Scan for the cell matching the given text and deliver its (X, Y) coordinate at center. 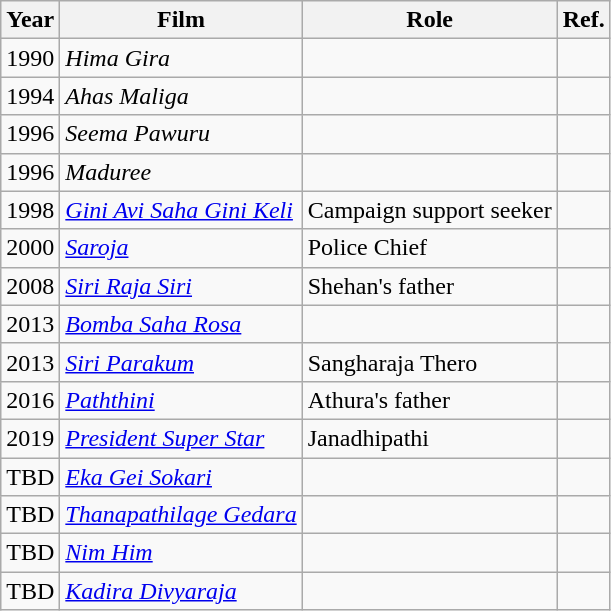
Hima Gira (181, 58)
Year (30, 20)
2000 (30, 248)
Role (430, 20)
Bomba Saha Rosa (181, 324)
Kadira Divyaraja (181, 591)
Eka Gei Sokari (181, 477)
Sangharaja Thero (430, 362)
Seema Pawuru (181, 134)
2016 (30, 400)
Saroja (181, 248)
Police Chief (430, 248)
Janadhipathi (430, 438)
Nim Him (181, 553)
2008 (30, 286)
President Super Star (181, 438)
Gini Avi Saha Gini Keli (181, 210)
Campaign support seeker (430, 210)
1998 (30, 210)
Shehan's father (430, 286)
Siri Raja Siri (181, 286)
Siri Parakum (181, 362)
1990 (30, 58)
2019 (30, 438)
Ahas Maliga (181, 96)
Maduree (181, 172)
1994 (30, 96)
Athura's father (430, 400)
Paththini (181, 400)
Thanapathilage Gedara (181, 515)
Ref. (584, 20)
Film (181, 20)
